Return (x, y) of the center of cell containing provided text 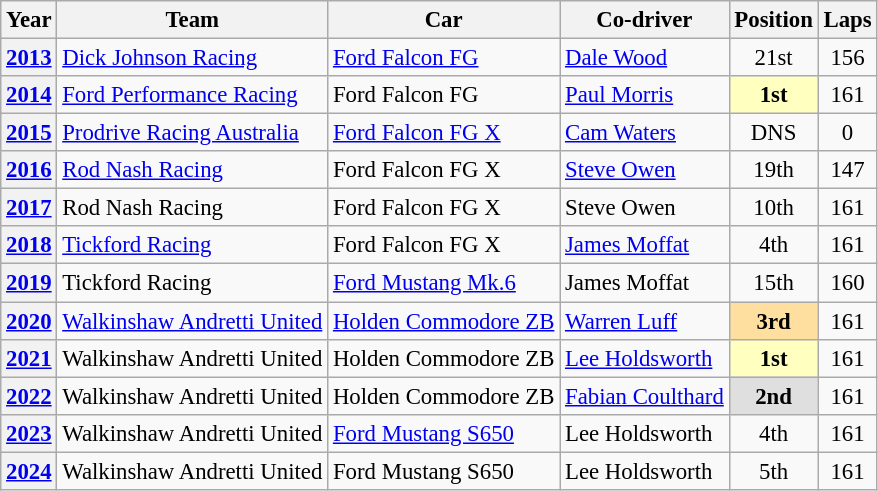
Ford Performance Racing (192, 95)
160 (848, 283)
Warren Luff (644, 321)
Prodrive Racing Australia (192, 133)
156 (848, 58)
2022 (29, 396)
2020 (29, 321)
Fabian Coulthard (644, 396)
2023 (29, 433)
Co-driver (644, 20)
Cam Waters (644, 133)
0 (848, 133)
2016 (29, 170)
15th (774, 283)
Team (192, 20)
2nd (774, 396)
Year (29, 20)
Dick Johnson Racing (192, 58)
Position (774, 20)
DNS (774, 133)
2015 (29, 133)
2021 (29, 358)
2024 (29, 471)
Ford Mustang Mk.6 (444, 283)
Paul Morris (644, 95)
2018 (29, 245)
19th (774, 170)
147 (848, 170)
10th (774, 208)
Dale Wood (644, 58)
2013 (29, 58)
Car (444, 20)
Laps (848, 20)
21st (774, 58)
2019 (29, 283)
2017 (29, 208)
3rd (774, 321)
5th (774, 471)
2014 (29, 95)
